Identify which cell holds the provided text, then report its (X, Y) central coordinate. 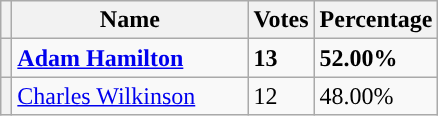
Votes (281, 20)
48.00% (376, 96)
Charles Wilkinson (130, 96)
Adam Hamilton (130, 58)
12 (281, 96)
52.00% (376, 58)
13 (281, 58)
Name (130, 20)
Percentage (376, 20)
